From the cell containing the given text, extract its center point as [X, Y] coordinate. 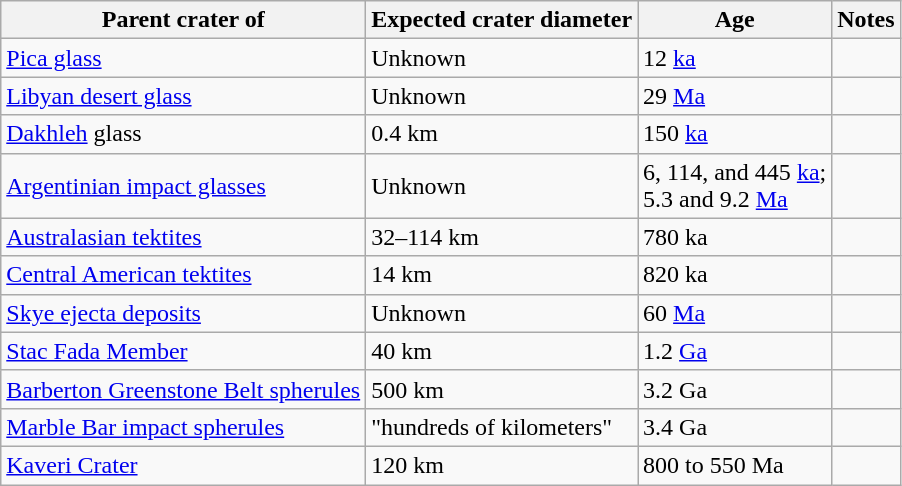
Skye ejecta deposits [184, 313]
Barberton Greenstone Belt spherules [184, 389]
40 km [502, 351]
"hundreds of kilometers" [502, 427]
3.4 Ga [735, 427]
60 Ma [735, 313]
Australasian tektites [184, 237]
12 ka [735, 58]
14 km [502, 275]
Kaveri Crater [184, 465]
Marble Bar impact spherules [184, 427]
Central American tektites [184, 275]
Parent crater of [184, 20]
820 ka [735, 275]
6, 114, and 445 ka;5.3 and 9.2 Ma [735, 186]
29 Ma [735, 96]
Notes [866, 20]
Age [735, 20]
Pica glass [184, 58]
1.2 Ga [735, 351]
Expected crater diameter [502, 20]
0.4 km [502, 134]
Libyan desert glass [184, 96]
800 to 550 Ma [735, 465]
500 km [502, 389]
120 km [502, 465]
Stac Fada Member [184, 351]
150 ka [735, 134]
32–114 km [502, 237]
780 ka [735, 237]
Argentinian impact glasses [184, 186]
Dakhleh glass [184, 134]
3.2 Ga [735, 389]
